Provide the [x, y] coordinate of the cell's center where the given text is located.  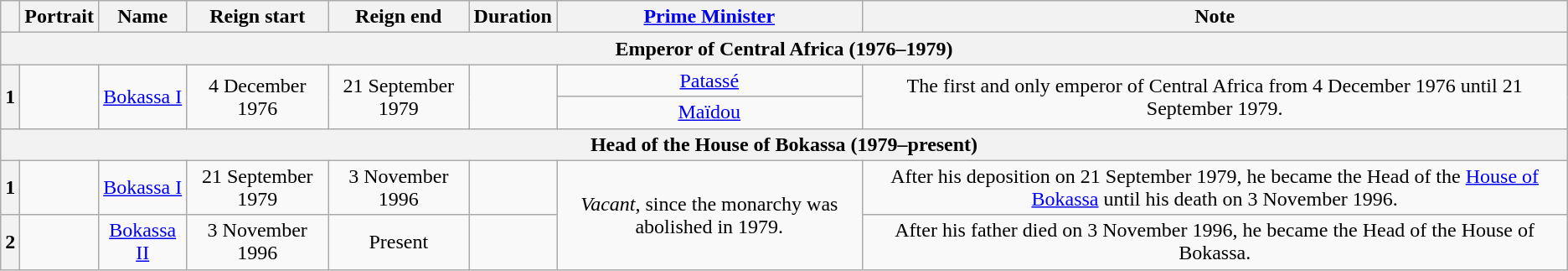
Prime Minister [709, 17]
After his father died on 3 November 1996, he became the Head of the House of Bokassa. [1215, 242]
4 December 1976 [258, 96]
The first and only emperor of Central Africa from 4 December 1976 until 21 September 1979. [1215, 96]
Reign end [399, 17]
Note [1215, 17]
Duration [513, 17]
Present [399, 242]
Emperor of Central Africa (1976–1979) [784, 49]
Name [142, 17]
Bokassa II [142, 242]
After his deposition on 21 September 1979, he became the Head of the House of Bokassa until his death on 3 November 1996. [1215, 188]
Portrait [59, 17]
Patassé [709, 81]
Vacant, since the monarchy was abolished in 1979. [709, 215]
2 [10, 242]
Reign start [258, 17]
Maïdou [709, 112]
Head of the House of Bokassa (1979–present) [784, 144]
